Scan for the cell matching the given text and deliver its (x, y) coordinate at center. 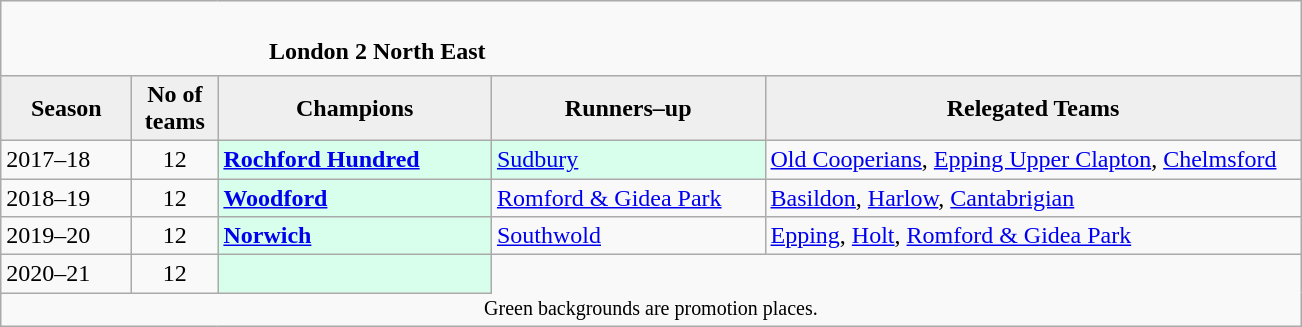
Sudbury (628, 159)
Woodford (355, 197)
Green backgrounds are promotion places. (651, 310)
Basildon, Harlow, Cantabrigian (1033, 197)
Season (66, 108)
Old Cooperians, Epping Upper Clapton, Chelmsford (1033, 159)
No of teams (175, 108)
Southwold (628, 236)
2018–19 (66, 197)
2019–20 (66, 236)
Norwich (355, 236)
Epping, Holt, Romford & Gidea Park (1033, 236)
Romford & Gidea Park (628, 197)
Runners–up (628, 108)
Relegated Teams (1033, 108)
Rochford Hundred (355, 159)
2017–18 (66, 159)
Champions (355, 108)
2020–21 (66, 274)
